Determine the (X, Y) coordinate at the center of the cell enclosing the given text.  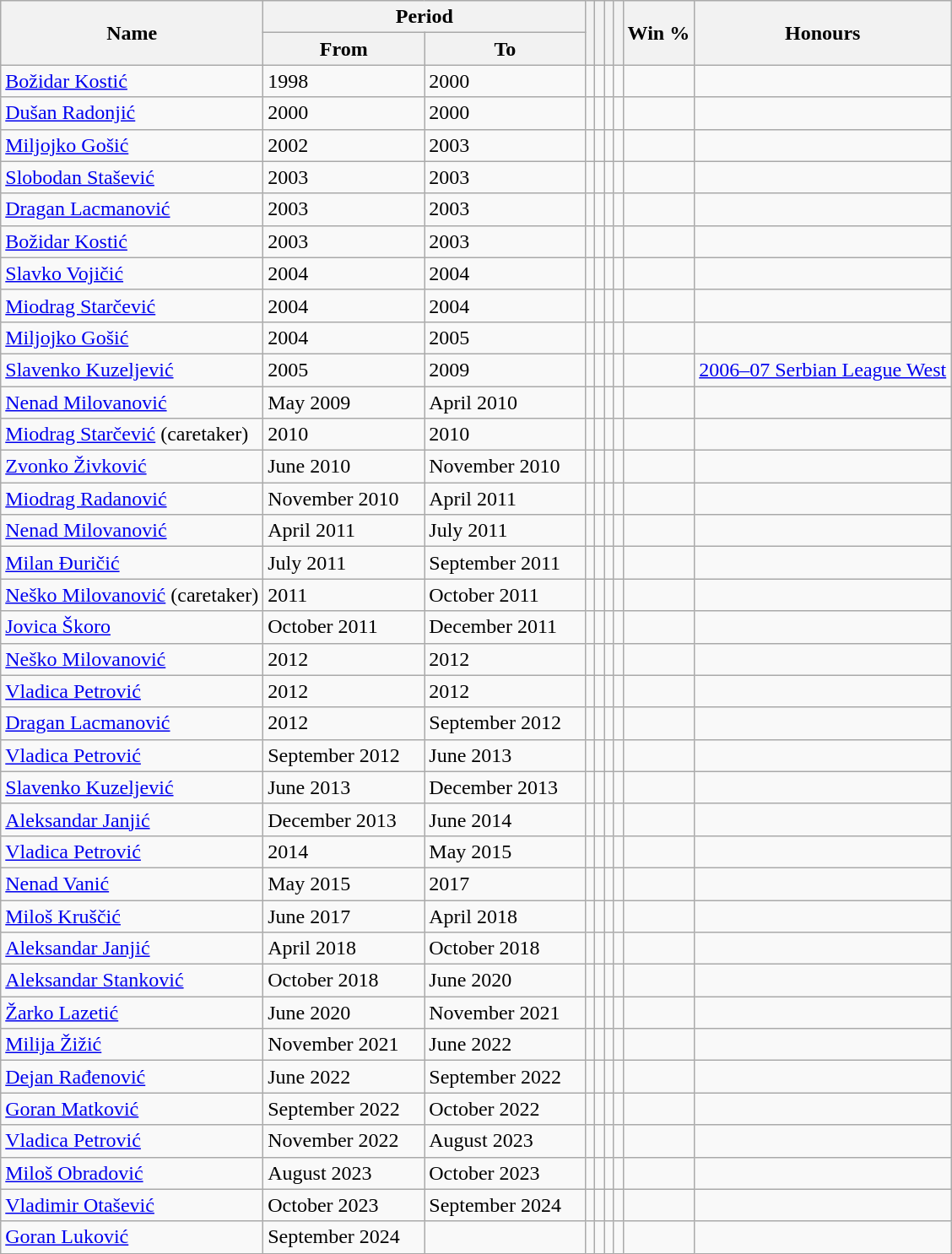
2009 (505, 370)
2017 (505, 884)
Zvonko Živković (132, 467)
Miloš Kruščić (132, 916)
Miloš Obradović (132, 1173)
To (505, 49)
Slobodan Stašević (132, 177)
Nenad Vanić (132, 884)
November 2022 (344, 1141)
October 2022 (505, 1109)
Jovica Škoro (132, 627)
2006–07 Serbian League West (823, 370)
Vladimir Otašević (132, 1205)
Miodrag Radanović (132, 499)
September 2011 (505, 563)
Neško Milovanović (132, 659)
1998 (344, 81)
Milan Đuričić (132, 563)
2002 (344, 145)
Goran Matković (132, 1109)
Miodrag Starčević (132, 305)
June 2014 (505, 819)
Win % (658, 33)
Neško Milovanović (caretaker) (132, 595)
Žarko Lazetić (132, 1013)
2014 (344, 851)
December 2011 (505, 627)
June 2010 (344, 467)
May 2009 (344, 403)
Dejan Rađenović (132, 1077)
June 2017 (344, 916)
Honours (823, 33)
Aleksandar Stanković (132, 981)
Milija Žižić (132, 1045)
Miodrag Starčević (caretaker) (132, 435)
From (344, 49)
Slavko Vojičić (132, 273)
Goran Luković (132, 1237)
Dušan Radonjić (132, 113)
2011 (344, 595)
Period (425, 17)
Name (132, 33)
April 2010 (505, 403)
